Extract the (X, Y) coordinate from the center of the cell holding the provided text.  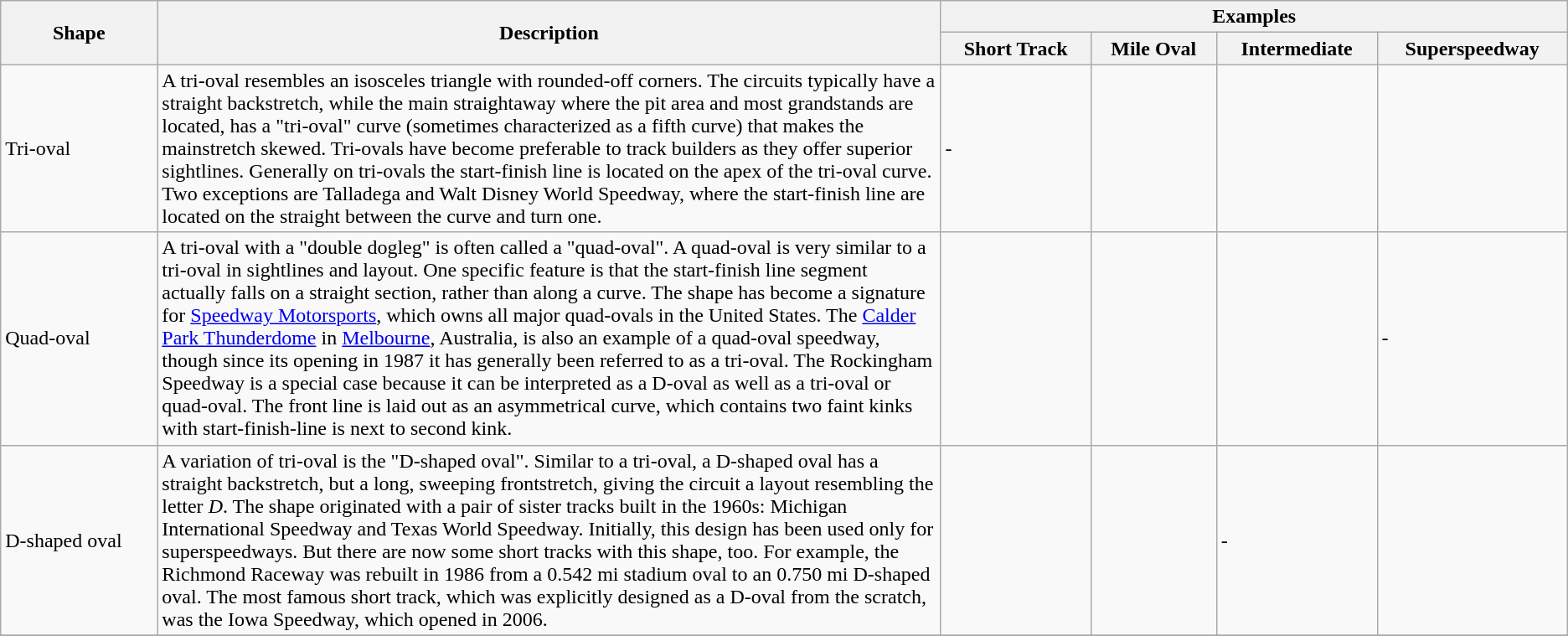
Intermediate (1297, 49)
D-shaped oval (79, 540)
Mile Oval (1153, 49)
Short Track (1015, 49)
Quad-oval (79, 339)
Superspeedway (1473, 49)
Tri-oval (79, 148)
Examples (1254, 17)
Description (549, 33)
Shape (79, 33)
